Detect which cell encompasses the target text, then output its [x, y] center coordinate. 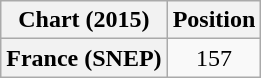
France (SNEP) [84, 58]
157 [214, 58]
Chart (2015) [84, 20]
Position [214, 20]
